Output the [x, y] coordinate of the center of the cell containing the given text.  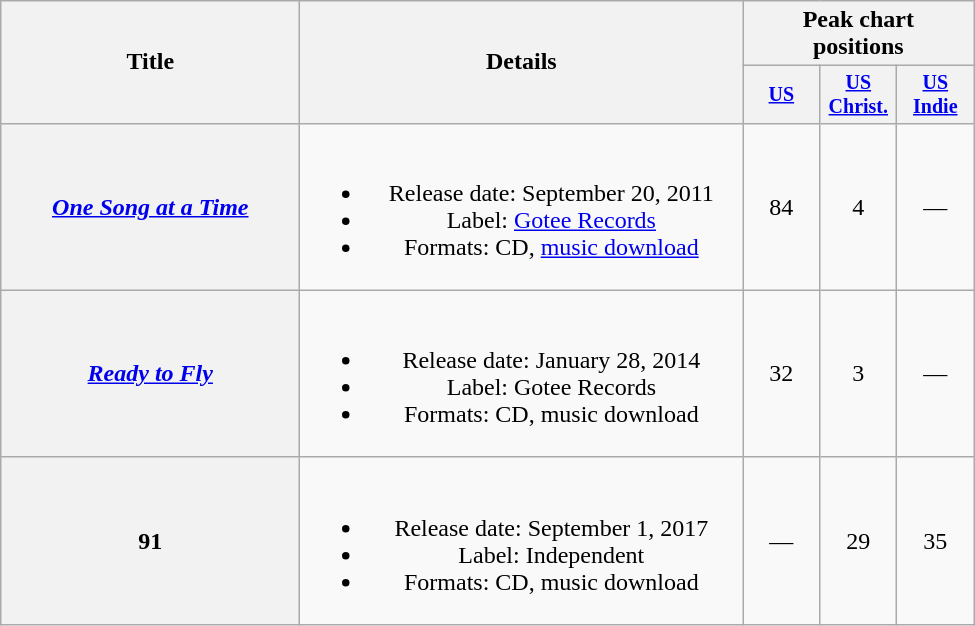
4 [858, 206]
3 [858, 374]
35 [936, 540]
US [782, 94]
Release date: September 20, 2011Label: Gotee RecordsFormats: CD, music download [522, 206]
Peak chartpositions [858, 34]
USIndie [936, 94]
91 [150, 540]
29 [858, 540]
Ready to Fly [150, 374]
Release date: September 1, 2017Label: IndependentFormats: CD, music download [522, 540]
Title [150, 62]
USChrist. [858, 94]
Details [522, 62]
84 [782, 206]
32 [782, 374]
One Song at a Time [150, 206]
Release date: January 28, 2014Label: Gotee RecordsFormats: CD, music download [522, 374]
